Detect which cell encompasses the target text, then output its (x, y) center coordinate. 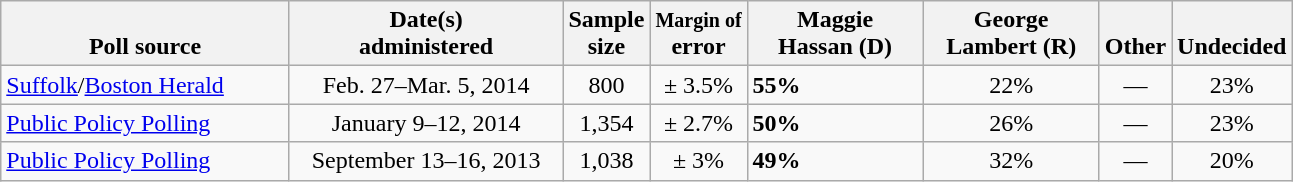
Undecided (1232, 34)
1,038 (606, 161)
1,354 (606, 123)
Feb. 27–Mar. 5, 2014 (426, 85)
Samplesize (606, 34)
September 13–16, 2013 (426, 161)
Other (1135, 34)
26% (1011, 123)
January 9–12, 2014 (426, 123)
20% (1232, 161)
49% (835, 161)
55% (835, 85)
± 3% (698, 161)
± 2.7% (698, 123)
800 (606, 85)
50% (835, 123)
± 3.5% (698, 85)
MaggieHassan (D) (835, 34)
Poll source (146, 34)
GeorgeLambert (R) (1011, 34)
22% (1011, 85)
Date(s)administered (426, 34)
32% (1011, 161)
Suffolk/Boston Herald (146, 85)
Margin oferror (698, 34)
